Capture the cell that displays the provided text and extract its [x, y] central coordinate. 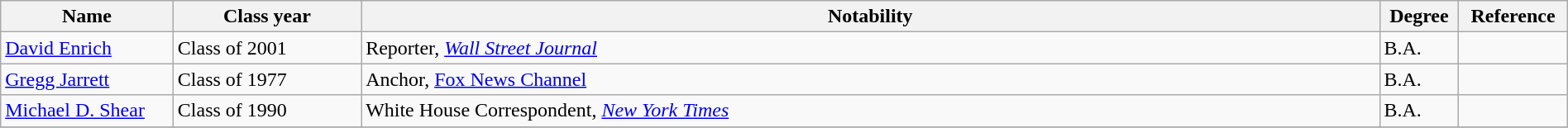
Gregg Jarrett [88, 79]
Class of 2001 [266, 48]
Michael D. Shear [88, 111]
David Enrich [88, 48]
Class of 1977 [266, 79]
Class of 1990 [266, 111]
White House Correspondent, New York Times [870, 111]
Name [88, 17]
Notability [870, 17]
Reference [1513, 17]
Degree [1419, 17]
Class year [266, 17]
Reporter, Wall Street Journal [870, 48]
Anchor, Fox News Channel [870, 79]
